For the text-containing cell, return its midpoint in [x, y] coordinate format. 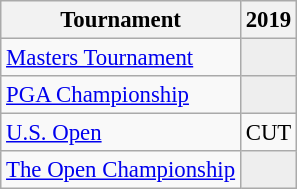
The Open Championship [121, 170]
PGA Championship [121, 95]
Tournament [121, 20]
U.S. Open [121, 133]
2019 [268, 20]
CUT [268, 133]
Masters Tournament [121, 58]
